Return [X, Y] of the center of cell containing provided text 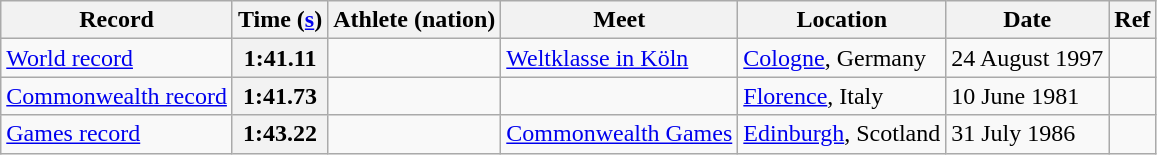
Record [117, 20]
Date [1028, 20]
Location [842, 20]
31 July 1986 [1028, 134]
Games record [117, 134]
10 June 1981 [1028, 96]
Meet [620, 20]
Florence, Italy [842, 96]
Edinburgh, Scotland [842, 134]
Weltklasse in Köln [620, 58]
24 August 1997 [1028, 58]
1:41.11 [280, 58]
Cologne, Germany [842, 58]
Commonwealth record [117, 96]
1:43.22 [280, 134]
1:41.73 [280, 96]
Time (s) [280, 20]
Athlete (nation) [414, 20]
Ref [1132, 20]
Commonwealth Games [620, 134]
World record [117, 58]
